Locate the cell with the specified text and output its (x, y) center coordinate. 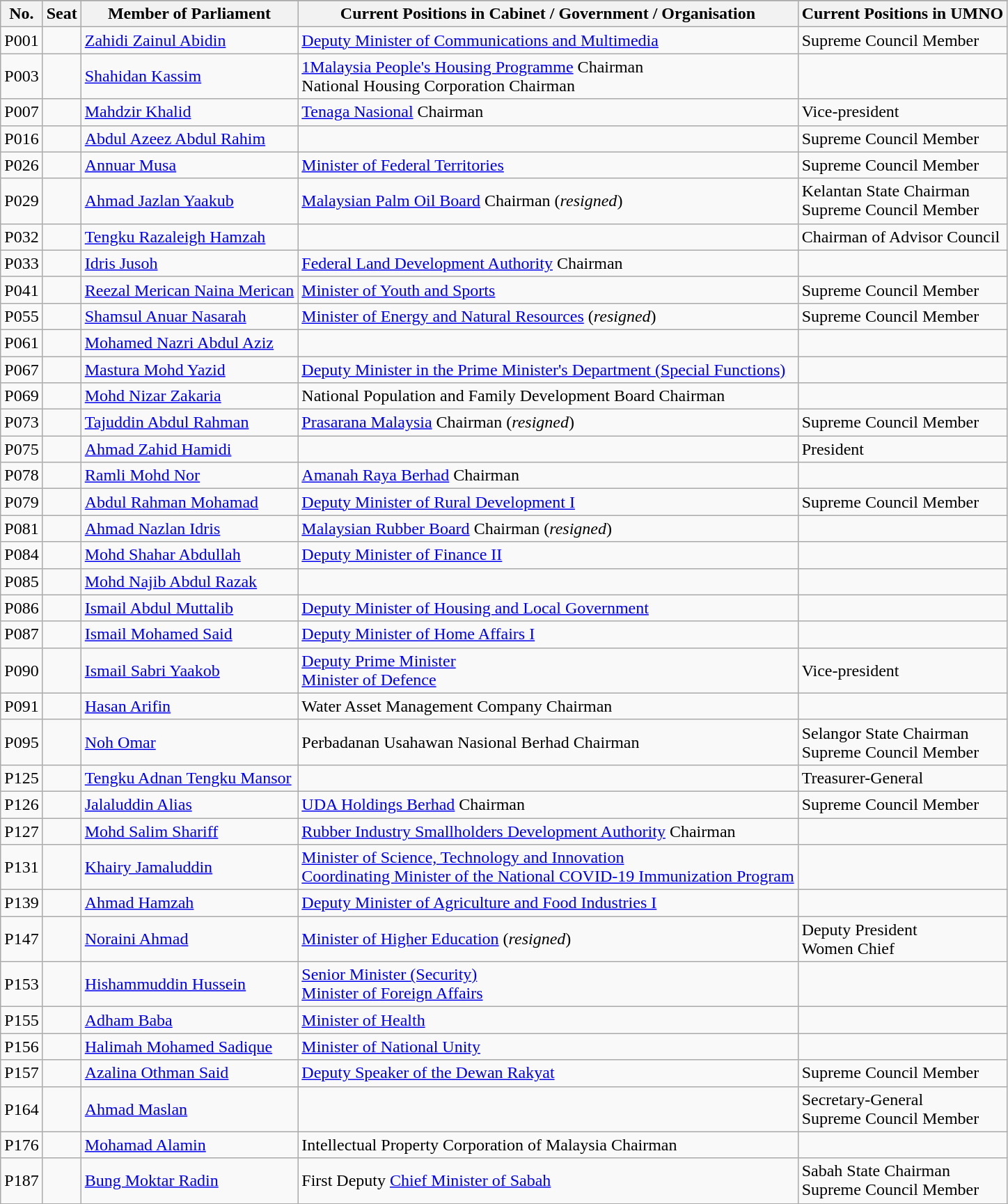
P041 (22, 290)
P033 (22, 263)
P016 (22, 139)
Treasurer-General (902, 778)
Water Asset Management Company Chairman (548, 706)
Deputy Minister of Agriculture and Food Industries I (548, 903)
Current Positions in Cabinet / Government / Organisation (548, 14)
National Population and Family Development Board Chairman (548, 396)
P187 (22, 1181)
P090 (22, 670)
Amanah Raya Berhad Chairman (548, 476)
P003 (22, 77)
Malaysian Palm Oil Board Chairman (resigned) (548, 201)
P157 (22, 1073)
Senior Minister (Security) Minister of Foreign Affairs (548, 985)
President (902, 449)
P176 (22, 1145)
P061 (22, 343)
Jalaluddin Alias (189, 804)
P164 (22, 1109)
Deputy Minister of Home Affairs I (548, 634)
Perbadanan Usahawan Nasional Berhad Chairman (548, 742)
P079 (22, 502)
P155 (22, 1020)
Minister of Health (548, 1020)
Ramli Mohd Nor (189, 476)
Ahmad Zahid Hamidi (189, 449)
Intellectual Property Corporation of Malaysia Chairman (548, 1145)
Annuar Musa (189, 165)
P091 (22, 706)
Mohamad Alamin (189, 1145)
Hishammuddin Hussein (189, 985)
Abdul Rahman Mohamad (189, 502)
Minister of Federal Territories (548, 165)
Tenaga Nasional Chairman (548, 112)
P075 (22, 449)
Deputy President Women Chief (902, 939)
Sabah State Chairman Supreme Council Member (902, 1181)
Mohd Nizar Zakaria (189, 396)
Deputy Minister of Communications and Multimedia (548, 40)
Hasan Arifin (189, 706)
Zahidi Zainul Abidin (189, 40)
Ahmad Jazlan Yaakub (189, 201)
Shamsul Anuar Nasarah (189, 316)
Minister of Youth and Sports (548, 290)
P125 (22, 778)
P131 (22, 868)
P127 (22, 831)
Abdul Azeez Abdul Rahim (189, 139)
Mastura Mohd Yazid (189, 370)
Selangor State Chairman Supreme Council Member (902, 742)
P087 (22, 634)
Tengku Razaleigh Hamzah (189, 237)
Deputy Speaker of the Dewan Rakyat (548, 1073)
P032 (22, 237)
P085 (22, 581)
P069 (22, 396)
Minister of Science, Technology and Innovation Coordinating Minister of the National COVID-19 Immunization Program (548, 868)
Current Positions in UMNO (902, 14)
Idris Jusoh (189, 263)
Mohd Najib Abdul Razak (189, 581)
Minister of Energy and Natural Resources (resigned) (548, 316)
P156 (22, 1047)
P067 (22, 370)
First Deputy Chief Minister of Sabah (548, 1181)
Rubber Industry Smallholders Development Authority Chairman (548, 831)
Adham Baba (189, 1020)
UDA Holdings Berhad Chairman (548, 804)
P001 (22, 40)
Minister of Higher Education (resigned) (548, 939)
P147 (22, 939)
Mohamed Nazri Abdul Aziz (189, 343)
Ismail Mohamed Said (189, 634)
P026 (22, 165)
Chairman of Advisor Council (902, 237)
Deputy Minister of Finance II (548, 555)
Minister of National Unity (548, 1047)
P007 (22, 112)
P095 (22, 742)
Halimah Mohamed Sadique (189, 1047)
P081 (22, 529)
Ahmad Nazlan Idris (189, 529)
Mohd Salim Shariff (189, 831)
Bung Moktar Radin (189, 1181)
Mahdzir Khalid (189, 112)
Deputy Prime Minister Minister of Defence (548, 670)
Deputy Minister of Rural Development I (548, 502)
P153 (22, 985)
P055 (22, 316)
Prasarana Malaysia Chairman (resigned) (548, 423)
No. (22, 14)
Reezal Merican Naina Merican (189, 290)
1Malaysia People's Housing Programme Chairman National Housing Corporation Chairman (548, 77)
P086 (22, 608)
P139 (22, 903)
P073 (22, 423)
Deputy Minister in the Prime Minister's Department (Special Functions) (548, 370)
Kelantan State Chairman Supreme Council Member (902, 201)
Mohd Shahar Abdullah (189, 555)
Tengku Adnan Tengku Mansor (189, 778)
P084 (22, 555)
Secretary-General Supreme Council Member (902, 1109)
P029 (22, 201)
Federal Land Development Authority Chairman (548, 263)
Ismail Sabri Yaakob (189, 670)
Shahidan Kassim (189, 77)
Malaysian Rubber Board Chairman (resigned) (548, 529)
Khairy Jamaluddin (189, 868)
P078 (22, 476)
Seat (61, 14)
Tajuddin Abdul Rahman (189, 423)
Deputy Minister of Housing and Local Government (548, 608)
Noraini Ahmad (189, 939)
Noh Omar (189, 742)
Member of Parliament (189, 14)
Ahmad Hamzah (189, 903)
P126 (22, 804)
Azalina Othman Said (189, 1073)
Ahmad Maslan (189, 1109)
Ismail Abdul Muttalib (189, 608)
